Return (x, y) of the center of cell containing provided text 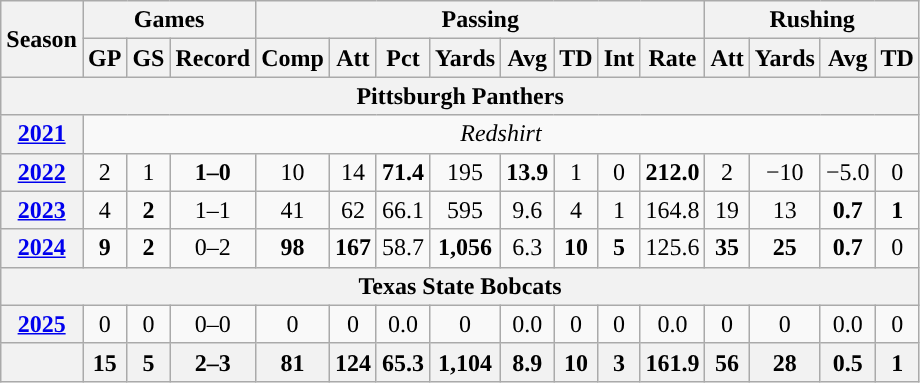
98 (293, 248)
Record (213, 58)
8.9 (528, 362)
56 (727, 362)
Redshirt (500, 134)
65.3 (402, 362)
35 (727, 248)
1,056 (466, 248)
Season (42, 39)
9.6 (528, 210)
−10 (784, 172)
2022 (42, 172)
2021 (42, 134)
0.5 (848, 362)
15 (104, 362)
GS (148, 58)
81 (293, 362)
0–2 (213, 248)
1,104 (466, 362)
195 (466, 172)
2025 (42, 324)
6.3 (528, 248)
2–3 (213, 362)
13.9 (528, 172)
2023 (42, 210)
GP (104, 58)
124 (352, 362)
66.1 (402, 210)
28 (784, 362)
0–0 (213, 324)
167 (352, 248)
Pct (402, 58)
14 (352, 172)
−5.0 (848, 172)
Rate (672, 58)
3 (619, 362)
25 (784, 248)
125.6 (672, 248)
2024 (42, 248)
Texas State Bobcats (460, 286)
Rushing (812, 20)
9 (104, 248)
Games (168, 20)
1–1 (213, 210)
19 (727, 210)
Pittsburgh Panthers (460, 96)
595 (466, 210)
164.8 (672, 210)
212.0 (672, 172)
58.7 (402, 248)
Comp (293, 58)
71.4 (402, 172)
41 (293, 210)
161.9 (672, 362)
Int (619, 58)
Passing (480, 20)
1–0 (213, 172)
62 (352, 210)
13 (784, 210)
